For the text-containing cell, return its midpoint in (X, Y) coordinate format. 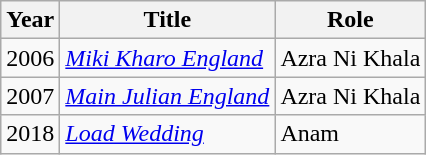
Miki Kharo England (168, 58)
Main Julian England (168, 96)
Title (168, 20)
2006 (30, 58)
2007 (30, 96)
2018 (30, 134)
Role (350, 20)
Load Wedding (168, 134)
Year (30, 20)
Anam (350, 134)
